Return (X, Y) of the center of cell containing provided text 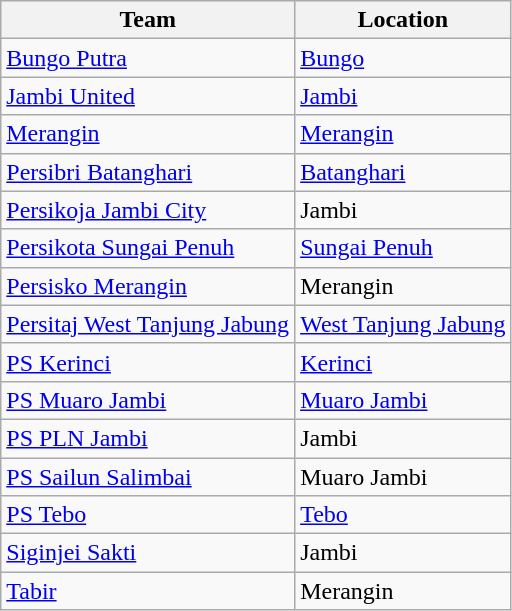
Persibri Batanghari (148, 172)
Bungo Putra (148, 58)
Persitaj West Tanjung Jabung (148, 324)
Tebo (403, 515)
PS Sailun Salimbai (148, 477)
PS Muaro Jambi (148, 400)
Persikota Sungai Penuh (148, 248)
PS PLN Jambi (148, 438)
West Tanjung Jabung (403, 324)
Bungo (403, 58)
Persikoja Jambi City (148, 210)
Team (148, 20)
Sungai Penuh (403, 248)
PS Kerinci (148, 362)
Siginjei Sakti (148, 553)
Batanghari (403, 172)
Persisko Merangin (148, 286)
Location (403, 20)
Jambi United (148, 96)
Kerinci (403, 362)
Tabir (148, 591)
PS Tebo (148, 515)
